Pinpoint the cell where the given text exists, returning its [x, y] midpoint coordinate. 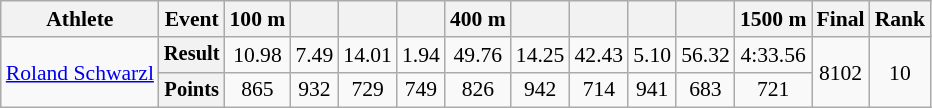
714 [598, 90]
865 [257, 90]
400 m [478, 19]
4:33.56 [774, 55]
Athlete [80, 19]
749 [421, 90]
942 [540, 90]
729 [368, 90]
42.43 [598, 55]
5.10 [652, 55]
826 [478, 90]
Result [192, 55]
14.01 [368, 55]
Rank [900, 19]
Points [192, 90]
56.32 [706, 55]
8102 [841, 72]
49.76 [478, 55]
932 [314, 90]
10 [900, 72]
100 m [257, 19]
Roland Schwarzl [80, 72]
Event [192, 19]
1.94 [421, 55]
683 [706, 90]
941 [652, 90]
721 [774, 90]
1500 m [774, 19]
Final [841, 19]
7.49 [314, 55]
10.98 [257, 55]
14.25 [540, 55]
